Extract the (x, y) coordinate from the center of the cell holding the provided text.  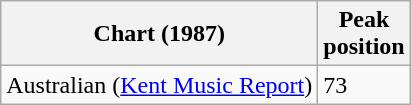
Peakposition (364, 34)
Chart (1987) (160, 34)
73 (364, 85)
Australian (Kent Music Report) (160, 85)
